Pinpoint the cell where the given text exists, returning its [X, Y] midpoint coordinate. 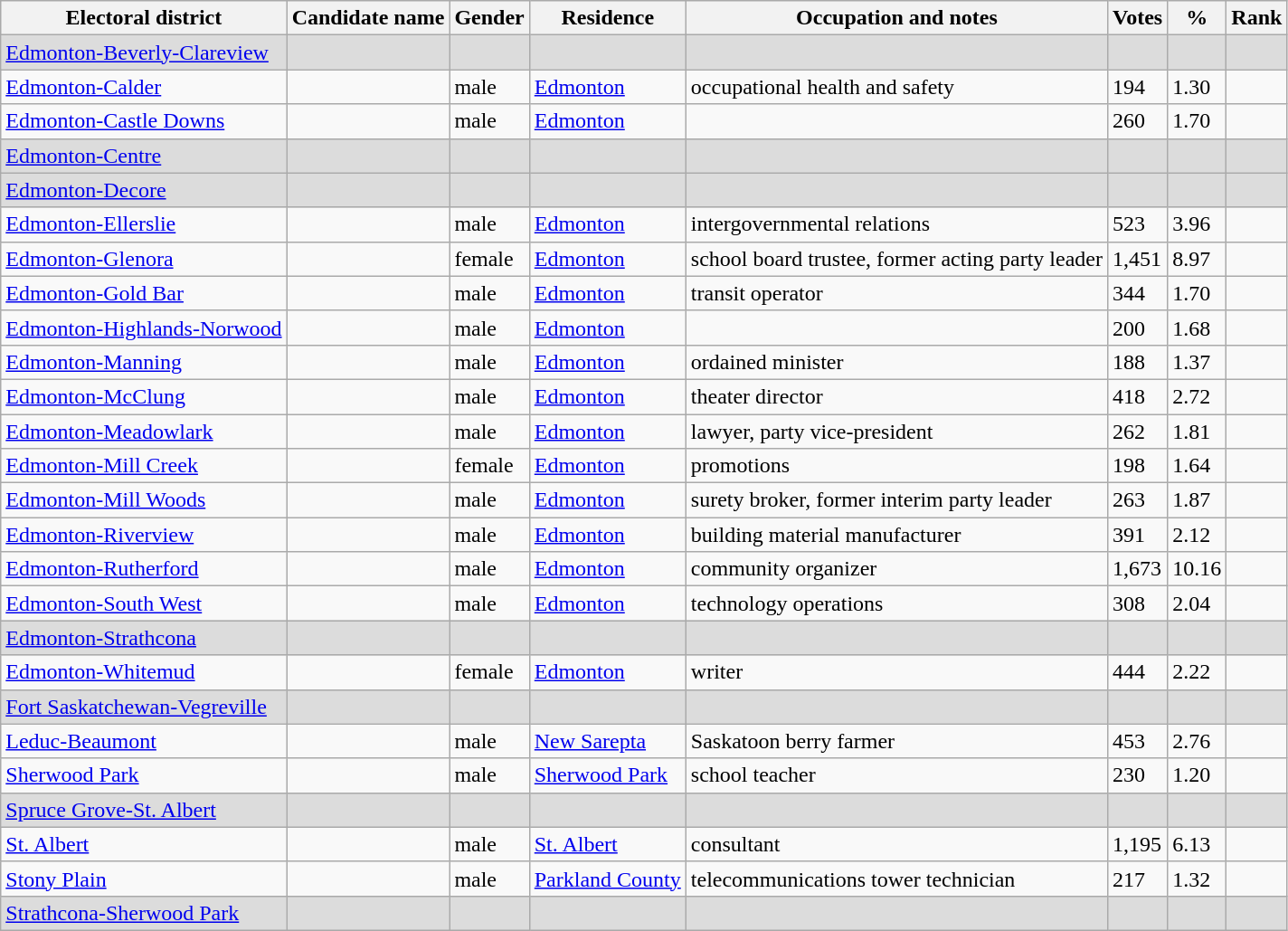
Edmonton-Highlands-Norwood [144, 328]
Edmonton-Decore [144, 190]
453 [1138, 741]
Edmonton-Beverly-Clareview [144, 52]
Gender [489, 18]
2.04 [1198, 603]
Votes [1138, 18]
308 [1138, 603]
200 [1138, 328]
surety broker, former interim party leader [896, 500]
194 [1138, 87]
3.96 [1198, 224]
1.30 [1198, 87]
1.64 [1198, 466]
217 [1138, 879]
Edmonton-Manning [144, 362]
Edmonton-Castle Downs [144, 121]
1,673 [1138, 569]
198 [1138, 466]
Edmonton-Gold Bar [144, 293]
263 [1138, 500]
Edmonton-Strathcona [144, 638]
Spruce Grove-St. Albert [144, 810]
theater director [896, 396]
New Sarepta [608, 741]
262 [1138, 432]
consultant [896, 844]
building material manufacturer [896, 535]
10.16 [1198, 569]
school board trustee, former acting party leader [896, 259]
1,195 [1138, 844]
1.87 [1198, 500]
technology operations [896, 603]
Edmonton-Rutherford [144, 569]
2.72 [1198, 396]
Edmonton-South West [144, 603]
1.68 [1198, 328]
Edmonton-McClung [144, 396]
promotions [896, 466]
1.32 [1198, 879]
444 [1138, 672]
occupational health and safety [896, 87]
1.20 [1198, 775]
Edmonton-Whitemud [144, 672]
2.22 [1198, 672]
Electoral district [144, 18]
Rank [1257, 18]
Residence [608, 18]
Edmonton-Glenora [144, 259]
344 [1138, 293]
2.76 [1198, 741]
188 [1138, 362]
391 [1138, 535]
lawyer, party vice-president [896, 432]
260 [1138, 121]
writer [896, 672]
2.12 [1198, 535]
Edmonton-Mill Creek [144, 466]
telecommunications tower technician [896, 879]
Edmonton-Riverview [144, 535]
% [1198, 18]
418 [1138, 396]
Fort Saskatchewan-Vegreville [144, 707]
8.97 [1198, 259]
Parkland County [608, 879]
230 [1138, 775]
Leduc-Beaumont [144, 741]
transit operator [896, 293]
523 [1138, 224]
Edmonton-Mill Woods [144, 500]
Edmonton-Centre [144, 156]
1.37 [1198, 362]
school teacher [896, 775]
1,451 [1138, 259]
Edmonton-Meadowlark [144, 432]
Candidate name [368, 18]
Edmonton-Calder [144, 87]
1.81 [1198, 432]
intergovernmental relations [896, 224]
Saskatoon berry farmer [896, 741]
Strathcona-Sherwood Park [144, 913]
Occupation and notes [896, 18]
Edmonton-Ellerslie [144, 224]
6.13 [1198, 844]
Stony Plain [144, 879]
ordained minister [896, 362]
community organizer [896, 569]
